Identify which cell holds the provided text, then report its (x, y) central coordinate. 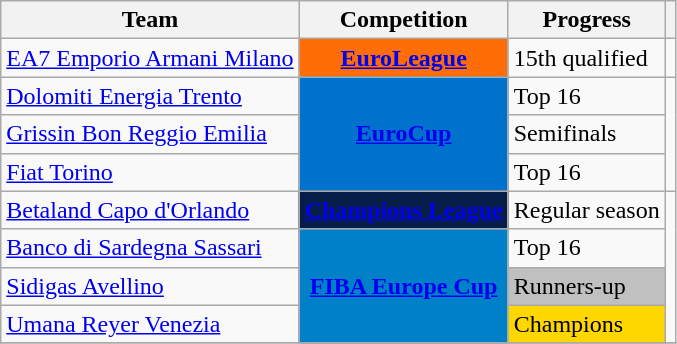
Semifinals (586, 134)
Grissin Bon Reggio Emilia (150, 134)
Runners-up (586, 286)
15th qualified (586, 58)
Banco di Sardegna Sassari (150, 248)
Team (150, 20)
Champions League (404, 210)
Progress (586, 20)
Champions (586, 324)
FIBA Europe Cup (404, 286)
Competition (404, 20)
EA7 Emporio Armani Milano (150, 58)
Dolomiti Energia Trento (150, 96)
Sidigas Avellino (150, 286)
Betaland Capo d'Orlando (150, 210)
Regular season (586, 210)
Fiat Torino (150, 172)
EuroCup (404, 134)
Umana Reyer Venezia (150, 324)
EuroLeague (404, 58)
